For the text-containing cell, return its midpoint in (X, Y) coordinate format. 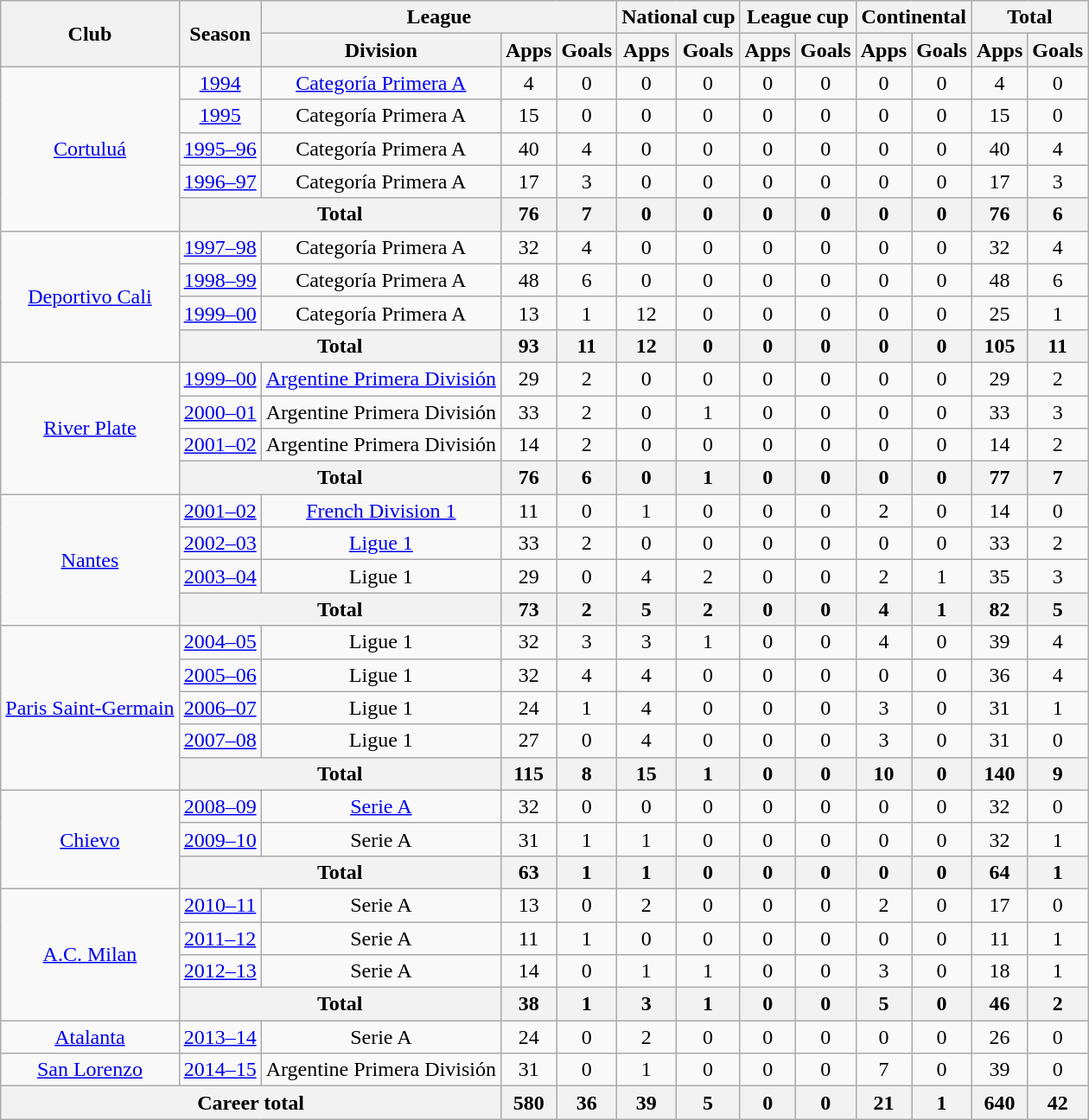
San Lorenzo (90, 1070)
Career total (251, 1103)
Nantes (90, 560)
1994 (220, 83)
2008–09 (220, 806)
140 (999, 773)
2013–14 (220, 1037)
2010–11 (220, 905)
League (439, 17)
2011–12 (220, 938)
35 (999, 576)
2002–03 (220, 544)
Club (90, 34)
46 (999, 1004)
2014–15 (220, 1070)
9 (1058, 773)
8 (587, 773)
National cup (678, 17)
27 (528, 741)
2007–08 (220, 741)
Cortuluá (90, 149)
2003–04 (220, 576)
82 (999, 609)
2000–01 (220, 412)
10 (883, 773)
42 (1058, 1103)
2004–05 (220, 642)
1997–98 (220, 247)
2006–07 (220, 708)
French Division 1 (380, 511)
Atalanta (90, 1037)
Division (380, 50)
64 (999, 872)
Deportivo Cali (90, 296)
2005–06 (220, 675)
93 (528, 346)
77 (999, 478)
A.C. Milan (90, 954)
25 (999, 313)
640 (999, 1103)
73 (528, 609)
League cup (798, 17)
River Plate (90, 428)
Season (220, 34)
2012–13 (220, 971)
21 (883, 1103)
Continental (914, 17)
26 (999, 1037)
1995–96 (220, 149)
Paris Saint-Germain (90, 708)
1995 (220, 116)
1996–97 (220, 181)
115 (528, 773)
105 (999, 346)
38 (528, 1004)
2009–10 (220, 839)
18 (999, 971)
1998–99 (220, 280)
Chievo (90, 839)
63 (528, 872)
580 (528, 1103)
